Pinpoint the cell where the given text exists, returning its (X, Y) midpoint coordinate. 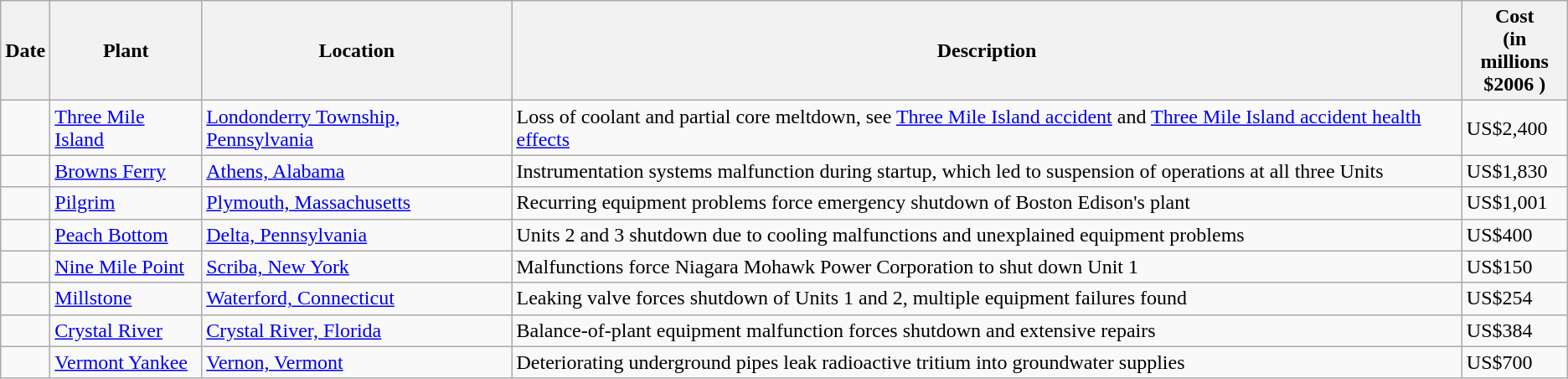
Plant (126, 50)
Leaking valve forces shutdown of Units 1 and 2, multiple equipment failures found (987, 299)
Plymouth, Massachusetts (357, 203)
Balance-of-plant equipment malfunction forces shutdown and extensive repairs (987, 330)
Units 2 and 3 shutdown due to cooling malfunctions and unexplained equipment problems (987, 235)
US$1,001 (1514, 203)
Crystal River, Florida (357, 330)
Scriba, New York (357, 267)
Peach Bottom (126, 235)
US$2,400 (1514, 127)
Cost (in millions $2006 ) (1514, 50)
Three Mile Island (126, 127)
Londonderry Township, Pennsylvania (357, 127)
Location (357, 50)
Millstone (126, 299)
Nine Mile Point (126, 267)
Vermont Yankee (126, 362)
Instrumentation systems malfunction during startup, which led to suspension of operations at all three Units (987, 171)
Pilgrim (126, 203)
Delta, Pennsylvania (357, 235)
US$400 (1514, 235)
US$700 (1514, 362)
US$384 (1514, 330)
Date (25, 50)
Vernon, Vermont (357, 362)
Description (987, 50)
US$150 (1514, 267)
Loss of coolant and partial core meltdown, see Three Mile Island accident and Three Mile Island accident health effects (987, 127)
Recurring equipment problems force emergency shutdown of Boston Edison's plant (987, 203)
Waterford, Connecticut (357, 299)
Browns Ferry (126, 171)
US$1,830 (1514, 171)
Malfunctions force Niagara Mohawk Power Corporation to shut down Unit 1 (987, 267)
Crystal River (126, 330)
Deteriorating underground pipes leak radioactive tritium into groundwater supplies (987, 362)
Athens, Alabama (357, 171)
US$254 (1514, 299)
